Extract the (x, y) coordinate from the center of the cell holding the provided text.  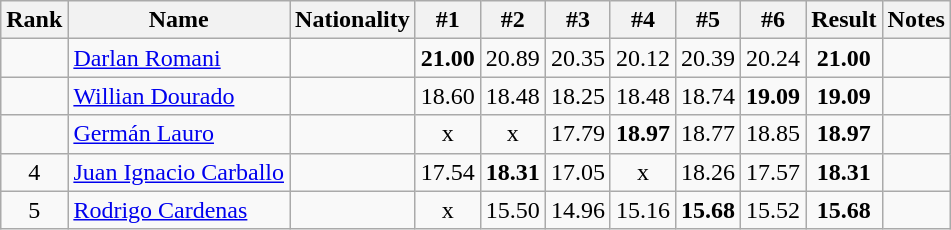
#4 (642, 20)
Name (179, 20)
18.77 (708, 134)
Willian Dourado (179, 96)
15.50 (512, 210)
15.52 (774, 210)
15.16 (642, 210)
4 (34, 172)
20.89 (512, 58)
#3 (578, 20)
17.57 (774, 172)
20.24 (774, 58)
Nationality (353, 20)
18.74 (708, 96)
18.85 (774, 134)
20.35 (578, 58)
#2 (512, 20)
18.60 (448, 96)
#1 (448, 20)
Darlan Romani (179, 58)
17.05 (578, 172)
#6 (774, 20)
#5 (708, 20)
Germán Lauro (179, 134)
17.79 (578, 134)
Juan Ignacio Carballo (179, 172)
20.12 (642, 58)
14.96 (578, 210)
Rank (34, 20)
Result (844, 20)
18.26 (708, 172)
18.25 (578, 96)
Notes (916, 20)
Rodrigo Cardenas (179, 210)
20.39 (708, 58)
5 (34, 210)
17.54 (448, 172)
